For the text-containing cell, return its midpoint in [X, Y] coordinate format. 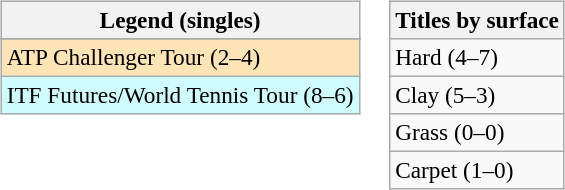
Hard (4–7) [478, 57]
ITF Futures/World Tennis Tour (8–6) [180, 95]
Legend (singles) [180, 20]
Grass (0–0) [478, 133]
Carpet (1–0) [478, 171]
Titles by surface [478, 20]
Clay (5–3) [478, 95]
ATP Challenger Tour (2–4) [180, 57]
